Detect which cell encompasses the target text, then output its (x, y) center coordinate. 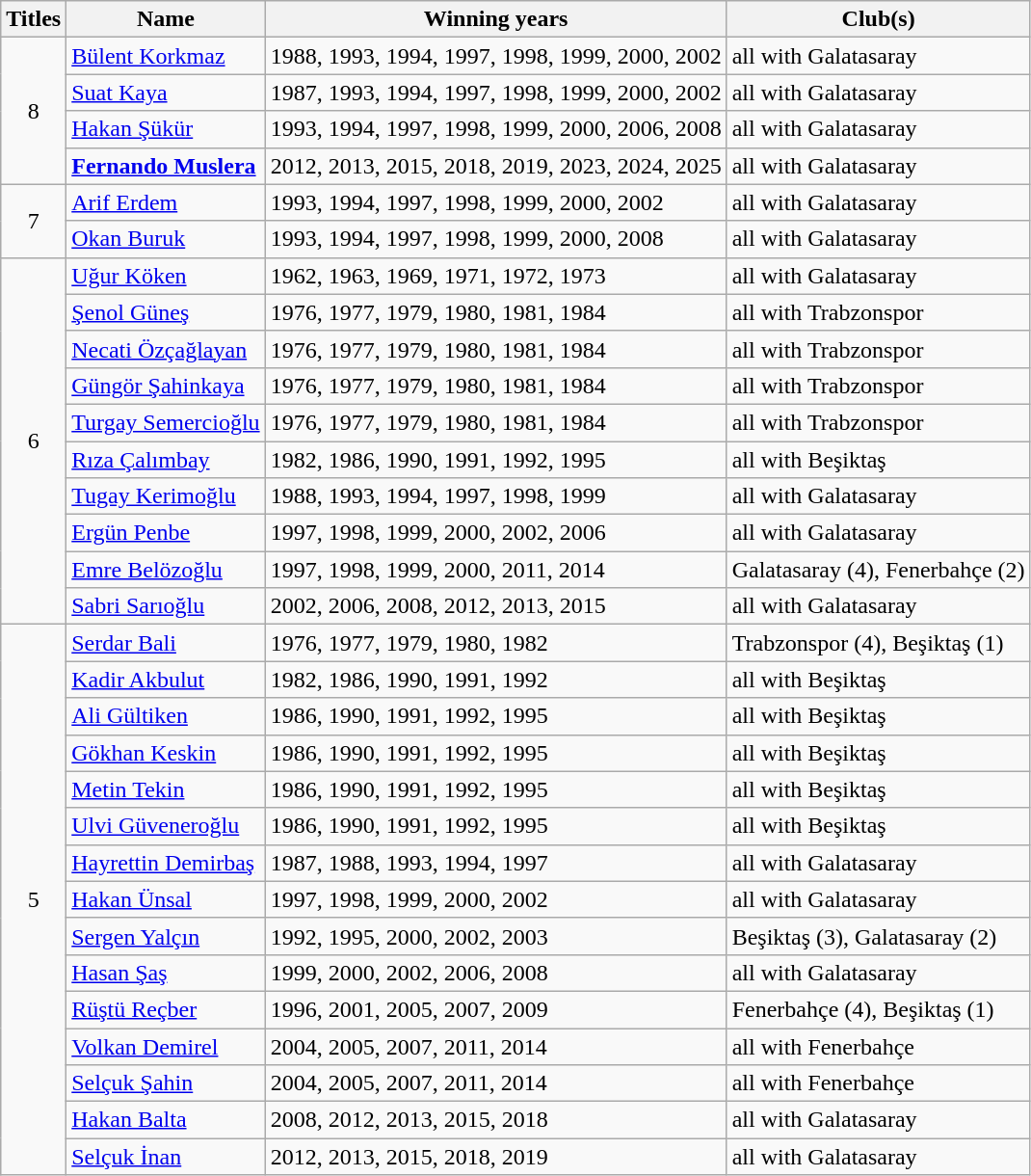
Titles (34, 19)
1993, 1994, 1997, 1998, 1999, 2000, 2008 (495, 239)
Club(s) (879, 19)
Uğur Köken (166, 276)
1997, 1998, 1999, 2000, 2002, 2006 (495, 533)
Fenerbahçe (4), Beşiktaş (1) (879, 1009)
Okan Buruk (166, 239)
Selçuk Şahin (166, 1083)
Ulvi Güveneroğlu (166, 826)
Serdar Bali (166, 643)
Hakan Şükür (166, 129)
1976, 1977, 1979, 1980, 1982 (495, 643)
Hakan Ünsal (166, 899)
Güngör Şahinkaya (166, 386)
2008, 2012, 2013, 2015, 2018 (495, 1120)
1997, 1998, 1999, 2000, 2002 (495, 899)
Metin Tekin (166, 789)
Sabri Sarıoğlu (166, 606)
1987, 1993, 1994, 1997, 1998, 1999, 2000, 2002 (495, 93)
Suat Kaya (166, 93)
5 (34, 900)
7 (34, 221)
Hayrettin Demirbaş (166, 863)
Winning years (495, 19)
1982, 1986, 1990, 1991, 1992 (495, 680)
1992, 1995, 2000, 2002, 2003 (495, 936)
1993, 1994, 1997, 1998, 1999, 2000, 2002 (495, 202)
Hakan Balta (166, 1120)
6 (34, 441)
Volkan Demirel (166, 1046)
1987, 1988, 1993, 1994, 1997 (495, 863)
Galatasaray (4), Fenerbahçe (2) (879, 570)
Beşiktaş (3), Galatasaray (2) (879, 936)
Arif Erdem (166, 202)
1993, 1994, 1997, 1998, 1999, 2000, 2006, 2008 (495, 129)
1982, 1986, 1990, 1991, 1992, 1995 (495, 460)
Name (166, 19)
Gökhan Keskin (166, 753)
1988, 1993, 1994, 1997, 1998, 1999, 2000, 2002 (495, 56)
Ali Gültiken (166, 716)
Şenol Güneş (166, 312)
2012, 2013, 2015, 2018, 2019 (495, 1157)
Trabzonspor (4), Beşiktaş (1) (879, 643)
Emre Belözoğlu (166, 570)
Ergün Penbe (166, 533)
Fernando Muslera (166, 166)
Kadir Akbulut (166, 680)
2002, 2006, 2008, 2012, 2013, 2015 (495, 606)
1999, 2000, 2002, 2006, 2008 (495, 973)
Rüştü Reçber (166, 1009)
Bülent Korkmaz (166, 56)
1962, 1963, 1969, 1971, 1972, 1973 (495, 276)
1996, 2001, 2005, 2007, 2009 (495, 1009)
Turgay Semercioğlu (166, 422)
2012, 2013, 2015, 2018, 2019, 2023, 2024, 2025 (495, 166)
Necati Özçağlayan (166, 349)
Sergen Yalçın (166, 936)
1997, 1998, 1999, 2000, 2011, 2014 (495, 570)
1988, 1993, 1994, 1997, 1998, 1999 (495, 496)
8 (34, 111)
Tugay Kerimoğlu (166, 496)
Rıza Çalımbay (166, 460)
Hasan Şaş (166, 973)
Selçuk İnan (166, 1157)
